Return [x, y] of the center of cell containing provided text 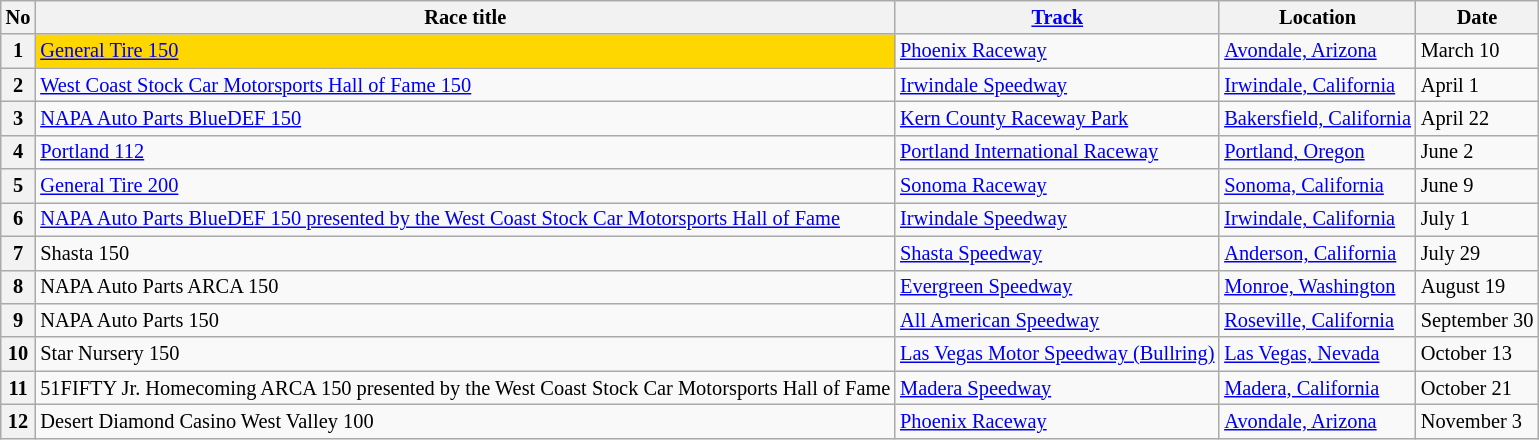
5 [18, 186]
July 1 [1477, 219]
General Tire 200 [465, 186]
September 30 [1477, 320]
3 [18, 118]
Sonoma, California [1318, 186]
NAPA Auto Parts BlueDEF 150 [465, 118]
October 21 [1477, 388]
12 [18, 421]
Monroe, Washington [1318, 287]
Kern County Raceway Park [1057, 118]
No [18, 17]
Race title [465, 17]
Star Nursery 150 [465, 354]
West Coast Stock Car Motorsports Hall of Fame 150 [465, 85]
Portland International Raceway [1057, 152]
NAPA Auto Parts 150 [465, 320]
6 [18, 219]
June 2 [1477, 152]
11 [18, 388]
Bakersfield, California [1318, 118]
8 [18, 287]
Roseville, California [1318, 320]
March 10 [1477, 51]
General Tire 150 [465, 51]
Portland 112 [465, 152]
51FIFTY Jr. Homecoming ARCA 150 presented by the West Coast Stock Car Motorsports Hall of Fame [465, 388]
Desert Diamond Casino West Valley 100 [465, 421]
Madera, California [1318, 388]
July 29 [1477, 253]
Date [1477, 17]
Shasta 150 [465, 253]
August 19 [1477, 287]
April 1 [1477, 85]
Las Vegas, Nevada [1318, 354]
2 [18, 85]
NAPA Auto Parts ARCA 150 [465, 287]
Evergreen Speedway [1057, 287]
4 [18, 152]
All American Speedway [1057, 320]
Madera Speedway [1057, 388]
November 3 [1477, 421]
Shasta Speedway [1057, 253]
1 [18, 51]
9 [18, 320]
April 22 [1477, 118]
June 9 [1477, 186]
NAPA Auto Parts BlueDEF 150 presented by the West Coast Stock Car Motorsports Hall of Fame [465, 219]
Anderson, California [1318, 253]
Portland, Oregon [1318, 152]
10 [18, 354]
Track [1057, 17]
Location [1318, 17]
Las Vegas Motor Speedway (Bullring) [1057, 354]
October 13 [1477, 354]
7 [18, 253]
Sonoma Raceway [1057, 186]
